Locate the cell with the specified text and output its (X, Y) center coordinate. 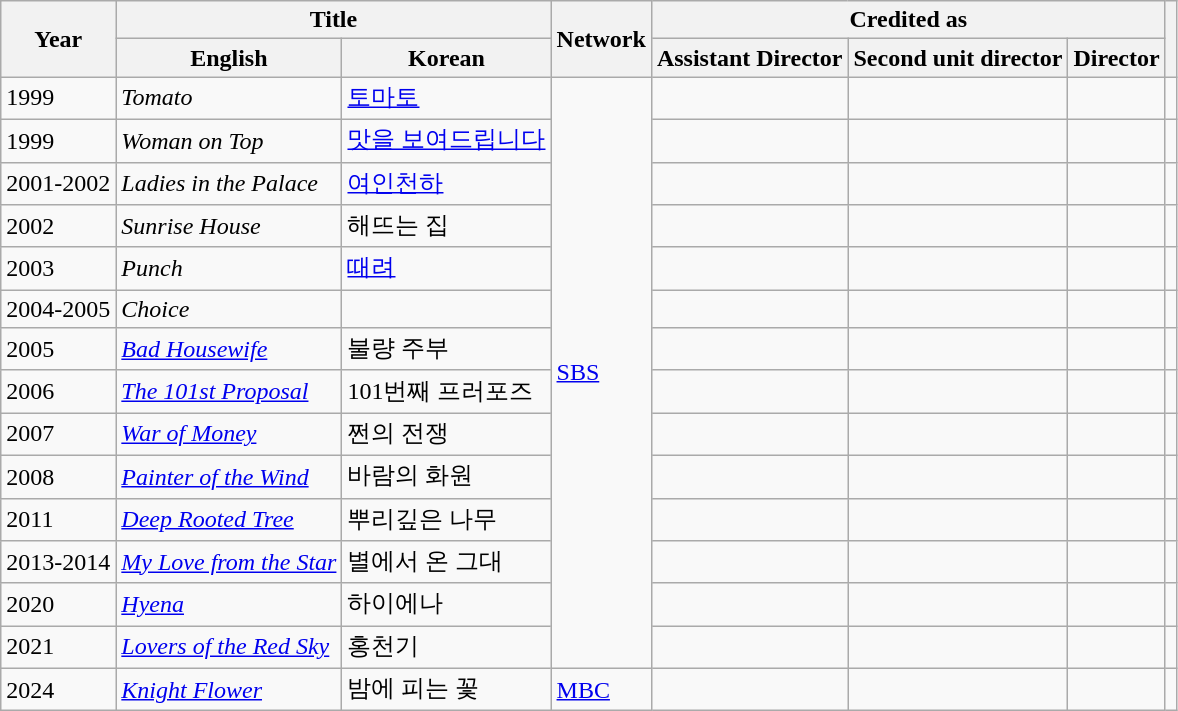
Lovers of the Red Sky (229, 648)
Assistant Director (750, 58)
2001-2002 (58, 184)
Network (601, 39)
Woman on Top (229, 140)
2004-2005 (58, 309)
The 101st Proposal (229, 392)
2011 (58, 520)
맛을 보여드립니다 (446, 140)
때려 (446, 268)
Director (1116, 58)
뿌리깊은 나무 (446, 520)
2020 (58, 604)
2006 (58, 392)
해뜨는 집 (446, 226)
불량 주부 (446, 350)
Ladies in the Palace (229, 184)
홍천기 (446, 648)
War of Money (229, 434)
Credited as (908, 20)
여인천하 (446, 184)
밤에 피는 꽃 (446, 690)
토마토 (446, 98)
Title (334, 20)
하이에나 (446, 604)
Punch (229, 268)
Second unit director (958, 58)
2021 (58, 648)
Choice (229, 309)
2002 (58, 226)
My Love from the Star (229, 562)
바람의 화원 (446, 476)
2013-2014 (58, 562)
Bad Housewife (229, 350)
English (229, 58)
2007 (58, 434)
101번째 프러포즈 (446, 392)
MBC (601, 690)
Hyena (229, 604)
Sunrise House (229, 226)
Tomato (229, 98)
Korean (446, 58)
2008 (58, 476)
쩐의 전쟁 (446, 434)
별에서 온 그대 (446, 562)
Deep Rooted Tree (229, 520)
SBS (601, 372)
2005 (58, 350)
2003 (58, 268)
Painter of the Wind (229, 476)
Knight Flower (229, 690)
Year (58, 39)
2024 (58, 690)
